Return [x, y] of the center of cell containing provided text 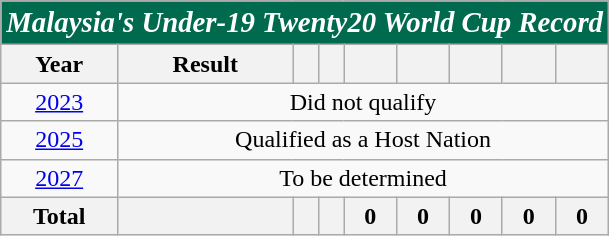
Year [60, 64]
To be determined [364, 178]
Total [60, 216]
Did not qualify [364, 102]
2027 [60, 178]
2025 [60, 140]
Malaysia's Under-19 Twenty20 World Cup Record [305, 23]
2023 [60, 102]
Result [206, 64]
Qualified as a Host Nation [364, 140]
